Identify which cell holds the provided text, then report its [X, Y] central coordinate. 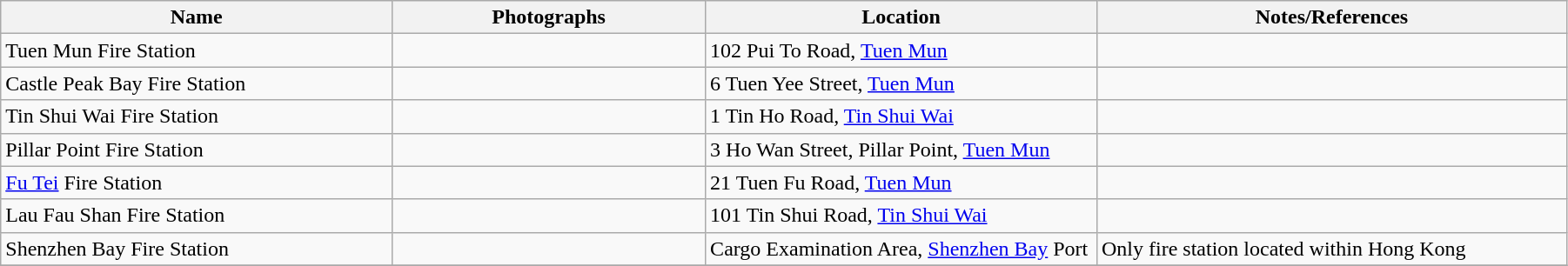
Name [197, 17]
Fu Tei Fire Station [197, 183]
Only fire station located within Hong Kong [1331, 249]
Shenzhen Bay Fire Station [197, 249]
Location [901, 17]
Tin Shui Wai Fire Station [197, 116]
21 Tuen Fu Road, Tuen Mun [901, 183]
1 Tin Ho Road, Tin Shui Wai [901, 116]
6 Tuen Yee Street, Tuen Mun [901, 83]
Cargo Examination Area, Shenzhen Bay Port [901, 249]
Photographs [549, 17]
Notes/References [1331, 17]
Tuen Mun Fire Station [197, 50]
3 Ho Wan Street, Pillar Point, Tuen Mun [901, 150]
Castle Peak Bay Fire Station [197, 83]
102 Pui To Road, Tuen Mun [901, 50]
Lau Fau Shan Fire Station [197, 216]
101 Tin Shui Road, Tin Shui Wai [901, 216]
Pillar Point Fire Station [197, 150]
